Locate the cell with the specified text and output its (x, y) center coordinate. 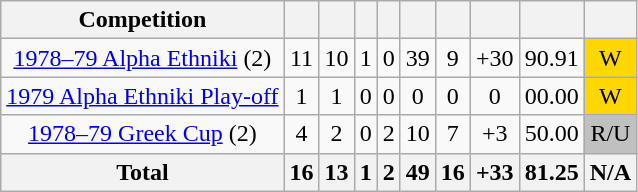
+30 (494, 58)
Competition (142, 20)
Total (142, 172)
4 (302, 134)
+3 (494, 134)
49 (418, 172)
00.00 (552, 96)
13 (336, 172)
9 (452, 58)
R/U (610, 134)
N/A (610, 172)
39 (418, 58)
1979 Alpha Ethniki Play-off (142, 96)
7 (452, 134)
+33 (494, 172)
11 (302, 58)
1978–79 Alpha Ethniki (2) (142, 58)
1978–79 Greek Cup (2) (142, 134)
90.91 (552, 58)
50.00 (552, 134)
81.25 (552, 172)
